From the cell containing the given text, extract its center point as (x, y) coordinate. 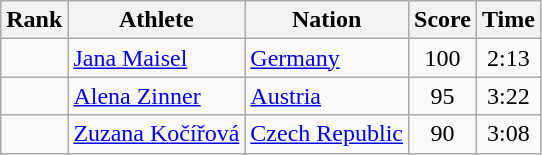
95 (443, 96)
Zuzana Kočířová (156, 134)
Rank (34, 20)
Nation (327, 20)
100 (443, 58)
3:08 (508, 134)
Germany (327, 58)
2:13 (508, 58)
Time (508, 20)
Score (443, 20)
Athlete (156, 20)
Czech Republic (327, 134)
3:22 (508, 96)
Alena Zinner (156, 96)
Austria (327, 96)
90 (443, 134)
Jana Maisel (156, 58)
